Determine the (x, y) coordinate at the center of the cell enclosing the given text.  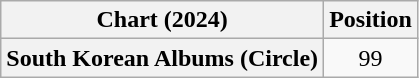
Chart (2024) (162, 20)
99 (371, 58)
Position (371, 20)
South Korean Albums (Circle) (162, 58)
